Return the (x, y) coordinate for the center point of the cell that contains the specified text.  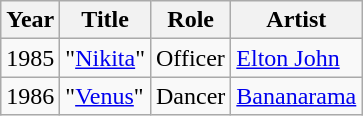
"Nikita" (106, 58)
Title (106, 20)
Officer (190, 58)
Year (30, 20)
"Venus" (106, 96)
Dancer (190, 96)
Bananarama (296, 96)
1986 (30, 96)
Role (190, 20)
Elton John (296, 58)
1985 (30, 58)
Artist (296, 20)
